Capture the cell that displays the provided text and extract its (x, y) central coordinate. 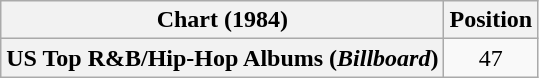
Chart (1984) (222, 20)
US Top R&B/Hip-Hop Albums (Billboard) (222, 58)
47 (491, 58)
Position (491, 20)
